Capture the cell that displays the provided text and extract its [x, y] central coordinate. 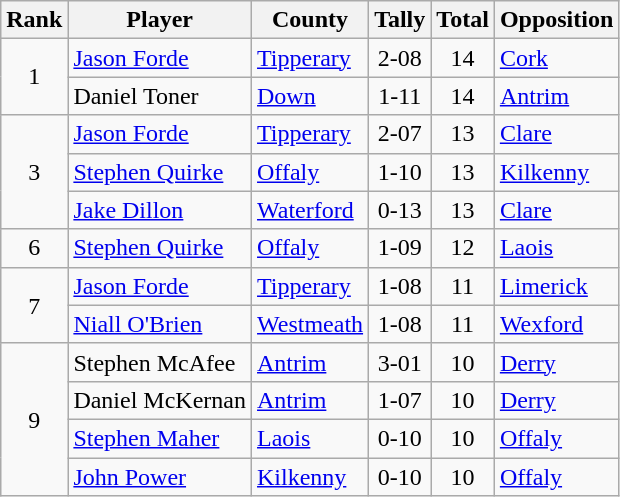
12 [463, 248]
Niall O'Brien [160, 324]
Player [160, 20]
1-11 [400, 96]
Total [463, 20]
0-13 [400, 210]
6 [34, 248]
9 [34, 419]
Westmeath [310, 324]
Daniel Toner [160, 96]
Wexford [556, 324]
3 [34, 172]
John Power [160, 477]
Limerick [556, 286]
Tally [400, 20]
Waterford [310, 210]
County [310, 20]
2-07 [400, 134]
3-01 [400, 362]
Rank [34, 20]
Jake Dillon [160, 210]
7 [34, 305]
Stephen McAfee [160, 362]
Daniel McKernan [160, 400]
Opposition [556, 20]
1-10 [400, 172]
1-09 [400, 248]
1 [34, 77]
Cork [556, 58]
1-07 [400, 400]
Stephen Maher [160, 438]
2-08 [400, 58]
Down [310, 96]
